From the cell containing the given text, extract its center point as (X, Y) coordinate. 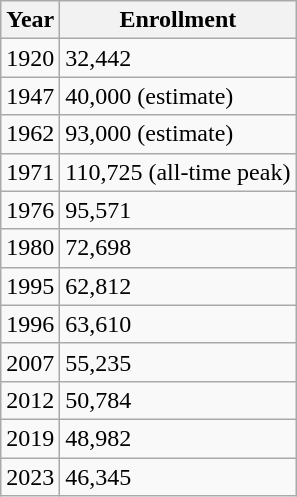
1976 (30, 210)
1971 (30, 172)
2012 (30, 400)
32,442 (178, 58)
1996 (30, 324)
2023 (30, 477)
48,982 (178, 438)
46,345 (178, 477)
63,610 (178, 324)
1995 (30, 286)
50,784 (178, 400)
1947 (30, 96)
2007 (30, 362)
95,571 (178, 210)
1962 (30, 134)
Enrollment (178, 20)
Year (30, 20)
1980 (30, 248)
72,698 (178, 248)
40,000 (estimate) (178, 96)
110,725 (all-time peak) (178, 172)
2019 (30, 438)
55,235 (178, 362)
62,812 (178, 286)
93,000 (estimate) (178, 134)
1920 (30, 58)
